Locate the cell with the specified text and output its [x, y] center coordinate. 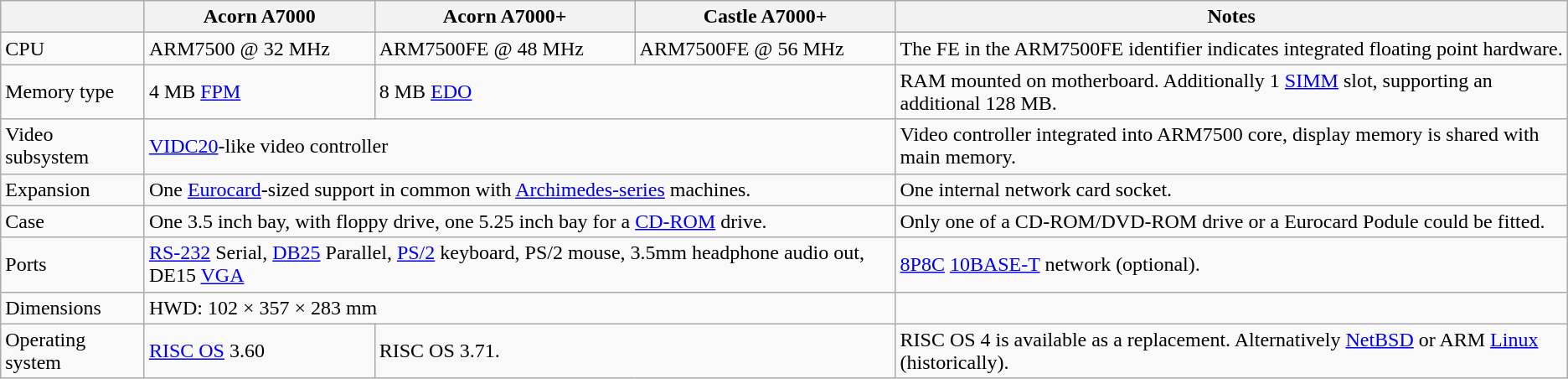
Ports [73, 265]
Acorn A7000+ [504, 17]
Expansion [73, 189]
One 3.5 inch bay, with floppy drive, one 5.25 inch bay for a CD-ROM drive. [519, 221]
ARM7500FE @ 56 MHz [766, 49]
Video controller integrated into ARM7500 core, display memory is shared with main memory. [1231, 146]
RAM mounted on motherboard. Additionally 1 SIMM slot, supporting an additional 128 MB. [1231, 92]
4 MB FPM [260, 92]
Notes [1231, 17]
Video subsystem [73, 146]
ARM7500 @ 32 MHz [260, 49]
Acorn A7000 [260, 17]
Case [73, 221]
8 MB EDO [635, 92]
The FE in the ARM7500FE identifier indicates integrated floating point hardware. [1231, 49]
RISC OS 3.60 [260, 350]
Only one of a CD-ROM/DVD-ROM drive or a Eurocard Podule could be fitted. [1231, 221]
Memory type [73, 92]
Castle A7000+ [766, 17]
ARM7500FE @ 48 MHz [504, 49]
RISC OS 4 is available as a replacement. Alternatively NetBSD or ARM Linux (historically). [1231, 350]
RS-232 Serial, DB25 Parallel, PS/2 keyboard, PS/2 mouse, 3.5mm headphone audio out, DE15 VGA [519, 265]
Dimensions [73, 308]
RISC OS 3.71. [635, 350]
8P8C 10BASE-T network (optional). [1231, 265]
CPU [73, 49]
One internal network card socket. [1231, 189]
VIDC20-like video controller [519, 146]
One Eurocard-sized support in common with Archimedes-series machines. [519, 189]
HWD: 102 × 357 × 283 mm [519, 308]
Operating system [73, 350]
